From the cell containing the given text, extract its center point as [x, y] coordinate. 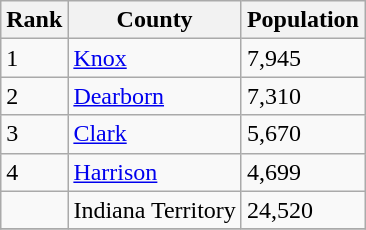
2 [34, 96]
Indiana Territory [155, 210]
4 [34, 172]
Rank [34, 20]
Clark [155, 134]
24,520 [302, 210]
1 [34, 58]
Knox [155, 58]
Harrison [155, 172]
4,699 [302, 172]
Population [302, 20]
7,945 [302, 58]
7,310 [302, 96]
3 [34, 134]
5,670 [302, 134]
Dearborn [155, 96]
County [155, 20]
